Pinpoint the cell where the given text exists, returning its [X, Y] midpoint coordinate. 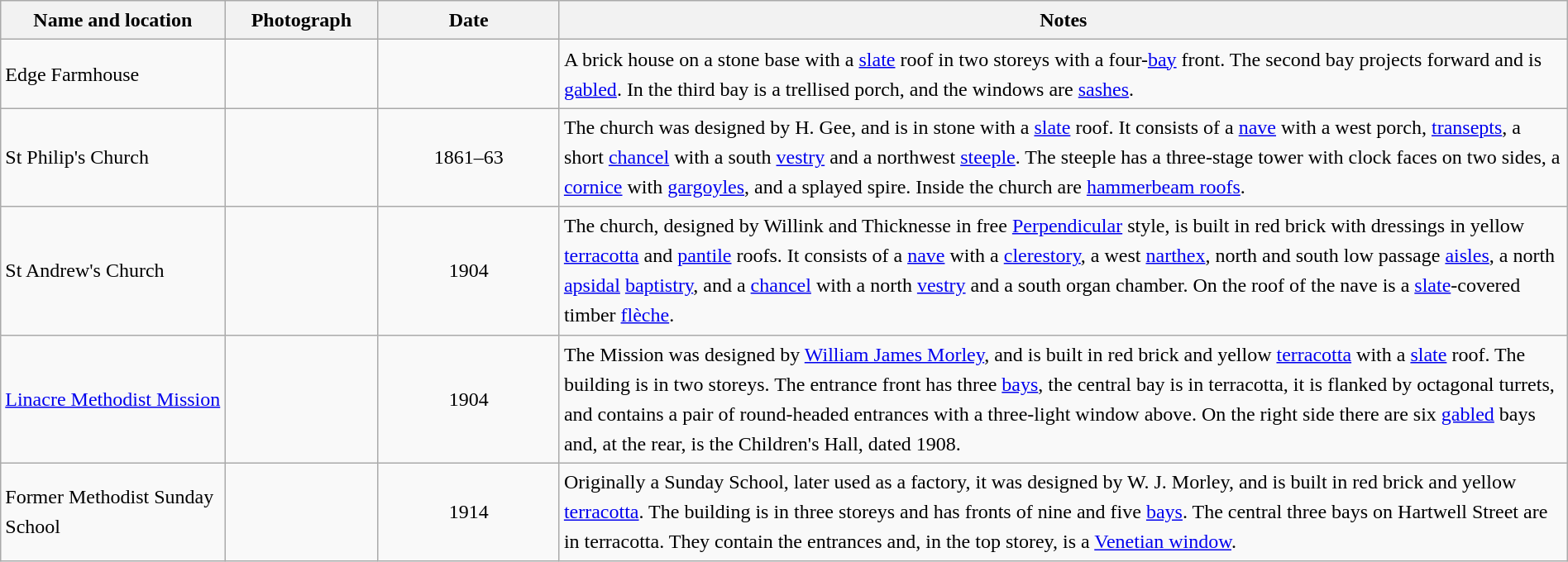
St Philip's Church [112, 157]
Photograph [301, 20]
Former Methodist Sunday School [112, 512]
Name and location [112, 20]
1914 [468, 512]
Edge Farmhouse [112, 74]
Notes [1064, 20]
Linacre Methodist Mission [112, 398]
St Andrew's Church [112, 271]
Date [468, 20]
1861–63 [468, 157]
